For the text-containing cell, return its midpoint in (X, Y) coordinate format. 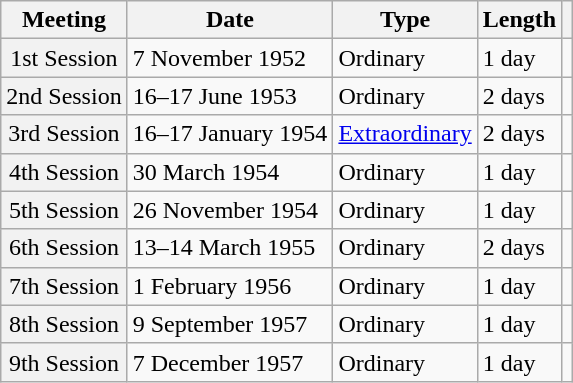
7 December 1957 (230, 362)
13–14 March 1955 (230, 248)
4th Session (64, 172)
6th Session (64, 248)
9th Session (64, 362)
1st Session (64, 58)
30 March 1954 (230, 172)
Date (230, 20)
8th Session (64, 324)
Extraordinary (405, 134)
7 November 1952 (230, 58)
Type (405, 20)
Meeting (64, 20)
1 February 1956 (230, 286)
3rd Session (64, 134)
26 November 1954 (230, 210)
2nd Session (64, 96)
9 September 1957 (230, 324)
7th Session (64, 286)
16–17 January 1954 (230, 134)
16–17 June 1953 (230, 96)
5th Session (64, 210)
Length (519, 20)
